For the text-containing cell, return its midpoint in [X, Y] coordinate format. 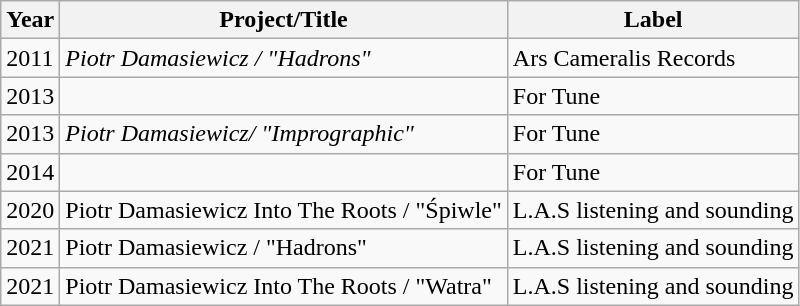
Year [30, 20]
Label [653, 20]
Ars Cameralis Records [653, 58]
2011 [30, 58]
Piotr Damasiewicz Into The Roots / "Watra" [284, 286]
2020 [30, 210]
Piotr Damasiewicz/ "Imprographic" [284, 134]
Project/Title [284, 20]
Piotr Damasiewicz Into The Roots / "Śpiwle" [284, 210]
2014 [30, 172]
